For the text-containing cell, return its midpoint in [X, Y] coordinate format. 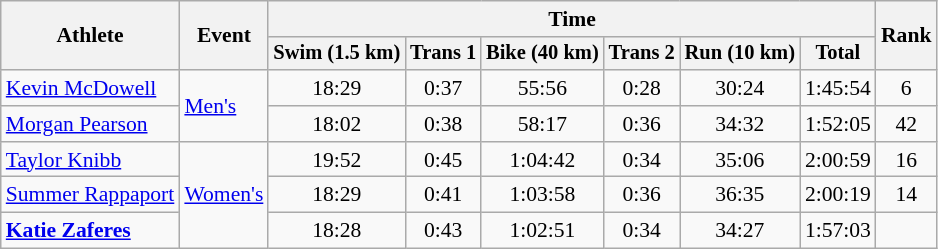
2:00:59 [838, 160]
0:37 [443, 88]
1:45:54 [838, 88]
0:41 [443, 195]
42 [906, 124]
18:28 [336, 231]
0:45 [443, 160]
Athlete [90, 36]
Event [224, 36]
Summer Rappaport [90, 195]
Bike (40 km) [542, 54]
Total [838, 54]
19:52 [336, 160]
0:28 [642, 88]
0:38 [443, 124]
1:52:05 [838, 124]
Women's [224, 196]
30:24 [740, 88]
16 [906, 160]
1:04:42 [542, 160]
34:27 [740, 231]
0:43 [443, 231]
Taylor Knibb [90, 160]
Men's [224, 106]
Trans 1 [443, 54]
Run (10 km) [740, 54]
Kevin McDowell [90, 88]
1:57:03 [838, 231]
14 [906, 195]
1:03:58 [542, 195]
55:56 [542, 88]
35:06 [740, 160]
1:02:51 [542, 231]
Katie Zaferes [90, 231]
36:35 [740, 195]
Trans 2 [642, 54]
6 [906, 88]
18:02 [336, 124]
Rank [906, 36]
Morgan Pearson [90, 124]
2:00:19 [838, 195]
Swim (1.5 km) [336, 54]
Time [572, 19]
58:17 [542, 124]
34:32 [740, 124]
